Output the [X, Y] coordinate of the center of the cell containing the given text.  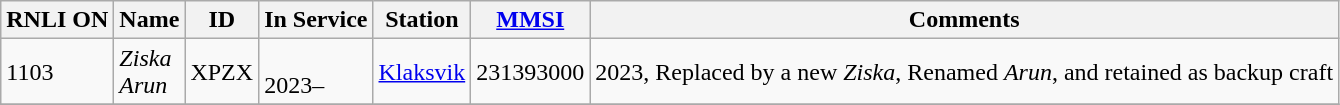
2023– [316, 72]
MMSI [530, 20]
231393000 [530, 72]
Klaksvik [422, 72]
Station [422, 20]
XPZX [222, 72]
Comments [964, 20]
ZiskaArun [150, 72]
ID [222, 20]
2023, Replaced by a new Ziska, Renamed Arun, and retained as backup craft [964, 72]
In Service [316, 20]
1103 [58, 72]
Name [150, 20]
RNLI ON [58, 20]
